Extract the (X, Y) coordinate from the center of the cell holding the provided text.  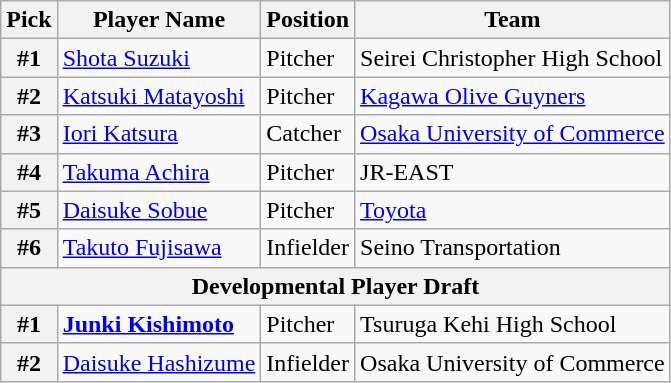
#5 (29, 210)
Iori Katsura (159, 134)
Kagawa Olive Guyners (513, 96)
Takuto Fujisawa (159, 248)
Toyota (513, 210)
JR-EAST (513, 172)
#6 (29, 248)
Takuma Achira (159, 172)
Katsuki Matayoshi (159, 96)
Pick (29, 20)
Tsuruga Kehi High School (513, 324)
Player Name (159, 20)
Junki Kishimoto (159, 324)
Daisuke Sobue (159, 210)
#4 (29, 172)
Team (513, 20)
Shota Suzuki (159, 58)
Developmental Player Draft (336, 286)
Catcher (308, 134)
#3 (29, 134)
Daisuke Hashizume (159, 362)
Seino Transportation (513, 248)
Seirei Christopher High School (513, 58)
Position (308, 20)
